Extract the [X, Y] coordinate from the center of the cell holding the provided text.  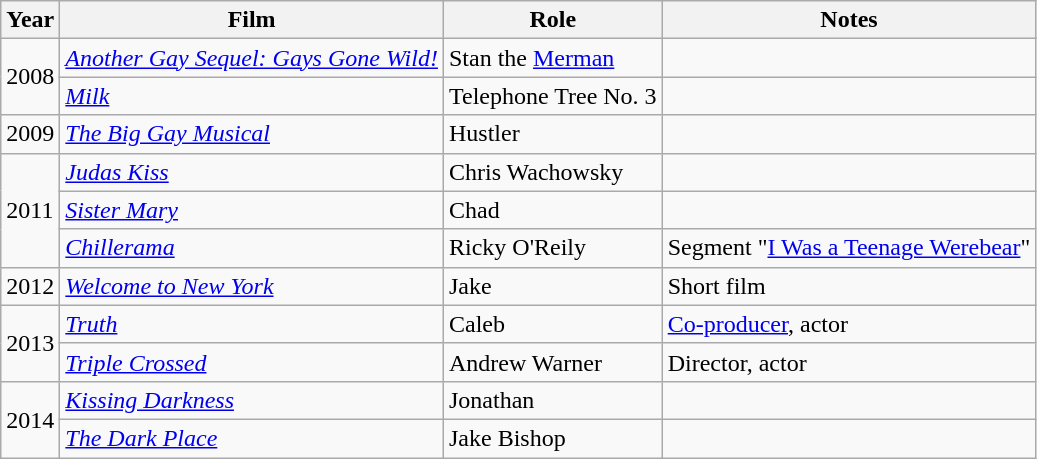
The Dark Place [252, 438]
2014 [30, 419]
Notes [849, 20]
Segment "I Was a Teenage Werebear" [849, 248]
Co-producer, actor [849, 324]
The Big Gay Musical [252, 134]
2013 [30, 343]
Chillerama [252, 248]
Hustler [552, 134]
Welcome to New York [252, 286]
Director, actor [849, 362]
Another Gay Sequel: Gays Gone Wild! [252, 58]
Caleb [552, 324]
Film [252, 20]
Jake Bishop [552, 438]
2011 [30, 210]
Jake [552, 286]
Judas Kiss [252, 172]
Short film [849, 286]
2012 [30, 286]
Truth [252, 324]
Year [30, 20]
Milk [252, 96]
Chris Wachowsky [552, 172]
Stan the Merman [552, 58]
Andrew Warner [552, 362]
Role [552, 20]
Kissing Darkness [252, 400]
Sister Mary [252, 210]
Triple Crossed [252, 362]
2008 [30, 77]
Ricky O'Reily [552, 248]
Jonathan [552, 400]
2009 [30, 134]
Chad [552, 210]
Telephone Tree No. 3 [552, 96]
